For the text-containing cell, return its midpoint in [X, Y] coordinate format. 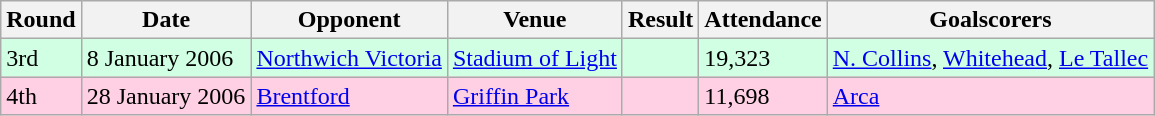
11,698 [763, 96]
8 January 2006 [166, 58]
Attendance [763, 20]
Result [660, 20]
Round [41, 20]
4th [41, 96]
N. Collins, Whitehead, Le Tallec [990, 58]
Griffin Park [534, 96]
3rd [41, 58]
Arca [990, 96]
Date [166, 20]
Goalscorers [990, 20]
Northwich Victoria [349, 58]
19,323 [763, 58]
Stadium of Light [534, 58]
Brentford [349, 96]
Opponent [349, 20]
28 January 2006 [166, 96]
Venue [534, 20]
